Scan for the cell matching the given text and deliver its (X, Y) coordinate at center. 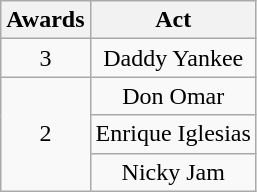
2 (46, 134)
Daddy Yankee (173, 58)
Nicky Jam (173, 172)
Enrique Iglesias (173, 134)
Awards (46, 20)
Act (173, 20)
3 (46, 58)
Don Omar (173, 96)
